For the text-containing cell, return its midpoint in [x, y] coordinate format. 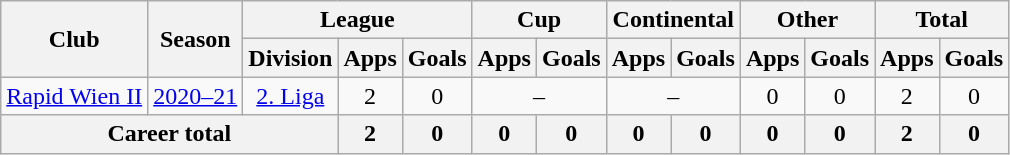
League [358, 20]
2020–21 [196, 96]
Season [196, 39]
Career total [170, 134]
Division [290, 58]
Cup [539, 20]
Other [807, 20]
Rapid Wien II [74, 96]
Continental [673, 20]
Club [74, 39]
2. Liga [290, 96]
Total [942, 20]
